Return the [x, y] coordinate for the center point of the cell that contains the specified text.  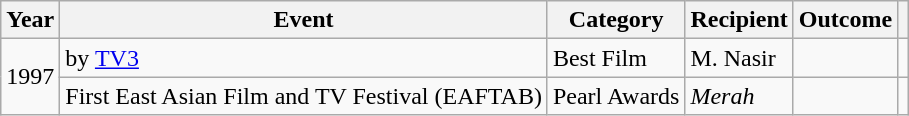
Pearl Awards [616, 96]
Event [304, 20]
Year [30, 20]
Category [616, 20]
First East Asian Film and TV Festival (EAFTAB) [304, 96]
Outcome [845, 20]
Recipient [739, 20]
M. Nasir [739, 58]
Merah [739, 96]
Best Film [616, 58]
1997 [30, 77]
by TV3 [304, 58]
